Search for the cell housing the specified text and yield its [X, Y] center coordinate. 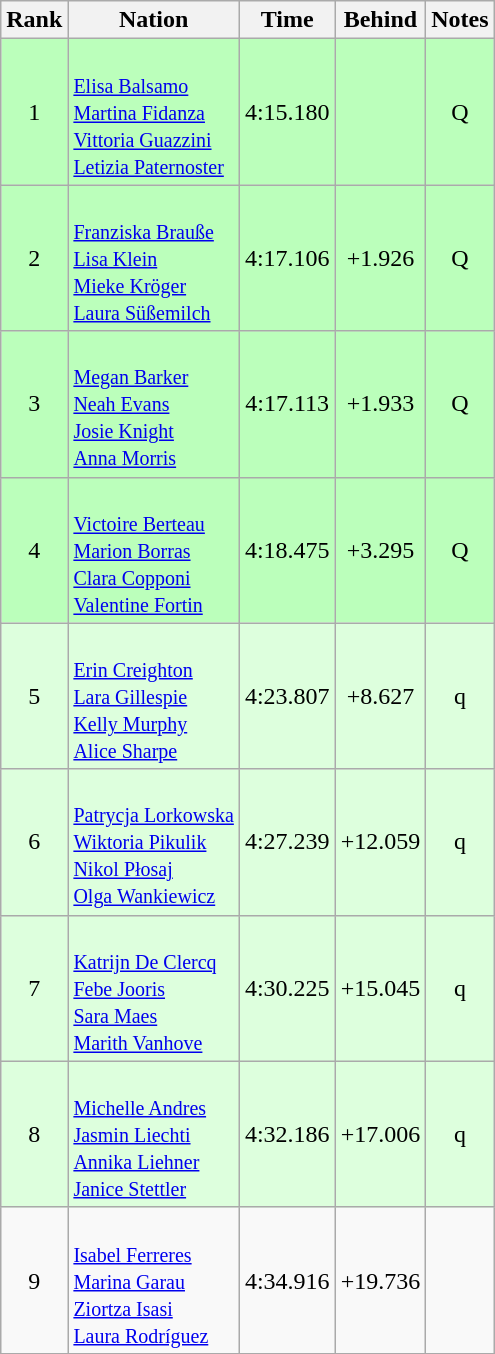
Rank [34, 20]
Erin CreightonLara GillespieKelly MurphyAlice Sharpe [154, 696]
8 [34, 1134]
7 [34, 988]
+19.736 [380, 1280]
4:34.916 [287, 1280]
Isabel FerreresMarina GarauZiortza IsasiLaura Rodríguez [154, 1280]
4:32.186 [287, 1134]
Behind [380, 20]
4:17.106 [287, 258]
4:30.225 [287, 988]
+8.627 [380, 696]
2 [34, 258]
6 [34, 842]
1 [34, 112]
9 [34, 1280]
Patrycja LorkowskaWiktoria PikulikNikol PłosajOlga Wankiewicz [154, 842]
4 [34, 550]
3 [34, 404]
+3.295 [380, 550]
+1.926 [380, 258]
Franziska BraußeLisa KleinMieke KrögerLaura Süßemilch [154, 258]
Megan BarkerNeah EvansJosie KnightAnna Morris [154, 404]
4:18.475 [287, 550]
+17.006 [380, 1134]
Michelle AndresJasmin LiechtiAnnika LiehnerJanice Stettler [154, 1134]
4:17.113 [287, 404]
Nation [154, 20]
+15.045 [380, 988]
4:15.180 [287, 112]
4:27.239 [287, 842]
4:23.807 [287, 696]
Katrijn De ClercqFebe JoorisSara MaesMarith Vanhove [154, 988]
Victoire BerteauMarion BorrasClara CopponiValentine Fortin [154, 550]
Elisa BalsamoMartina FidanzaVittoria GuazziniLetizia Paternoster [154, 112]
Notes [460, 20]
5 [34, 696]
+1.933 [380, 404]
+12.059 [380, 842]
Time [287, 20]
